Extract the (x, y) coordinate from the center of the cell holding the provided text.  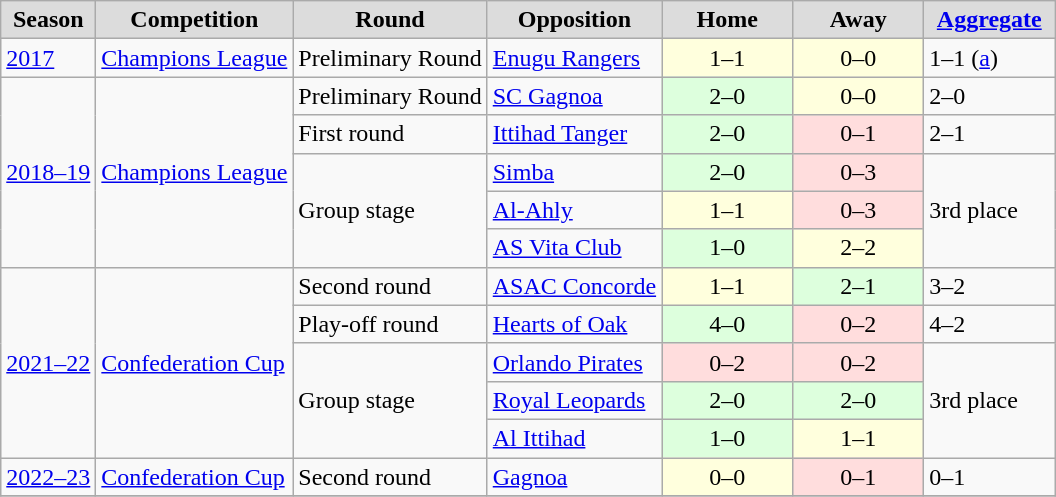
First round (390, 134)
Play-off round (390, 324)
AS Vita Club (574, 248)
1–1 (a) (990, 58)
Simba (574, 172)
Competition (194, 20)
Al Ittihad (574, 438)
Royal Leopards (574, 400)
3–2 (990, 286)
Home (728, 20)
4–2 (990, 324)
Gagnoa (574, 477)
ASAC Concorde (574, 286)
2–2 (858, 248)
4–0 (728, 324)
2017 (48, 58)
Orlando Pirates (574, 362)
2021–22 (48, 362)
Aggregate (990, 20)
Hearts of Oak (574, 324)
Al-Ahly (574, 210)
SC Gagnoa (574, 96)
2022–23 (48, 477)
Season (48, 20)
Enugu Rangers (574, 58)
Opposition (574, 20)
Ittihad Tanger (574, 134)
Away (858, 20)
Round (390, 20)
2018–19 (48, 172)
